Locate the cell with the specified text and output its [X, Y] center coordinate. 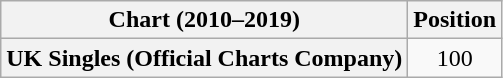
100 [455, 58]
UK Singles (Official Charts Company) [204, 58]
Position [455, 20]
Chart (2010–2019) [204, 20]
